Capture the cell that displays the provided text and extract its (x, y) central coordinate. 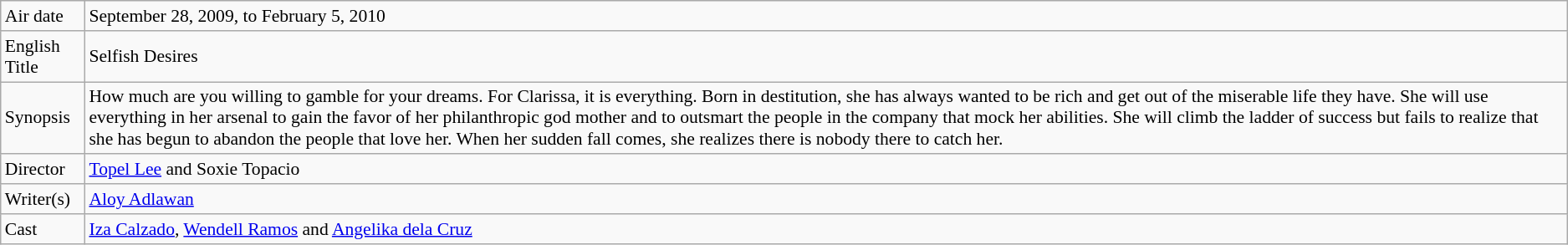
Air date (43, 16)
Selfish Desires (825, 57)
Synopsis (43, 119)
English Title (43, 57)
Writer(s) (43, 199)
Iza Calzado, Wendell Ramos and Angelika dela Cruz (825, 229)
Cast (43, 229)
Topel Lee and Soxie Topacio (825, 170)
Aloy Adlawan (825, 199)
September 28, 2009, to February 5, 2010 (825, 16)
Director (43, 170)
